Output the [x, y] coordinate of the center of the cell containing the given text.  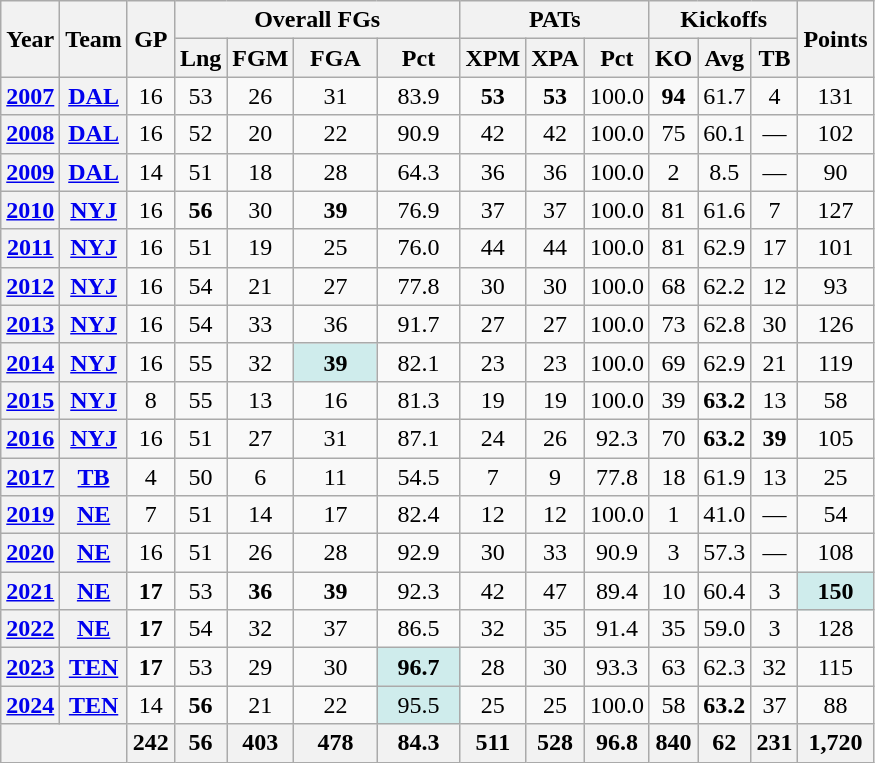
60.4 [724, 591]
68 [673, 286]
Lng [200, 58]
2011 [30, 248]
50 [200, 477]
127 [836, 210]
70 [673, 438]
29 [260, 667]
61.6 [724, 210]
91.7 [418, 324]
1,720 [836, 743]
83.9 [418, 96]
Team [94, 39]
XPM [493, 58]
54.5 [418, 477]
62.2 [724, 286]
82.4 [418, 515]
2008 [30, 134]
528 [556, 743]
2012 [30, 286]
93.3 [616, 667]
76.0 [418, 248]
60.1 [724, 134]
2021 [30, 591]
96.7 [418, 667]
90 [836, 172]
131 [836, 96]
840 [673, 743]
2009 [30, 172]
FGM [260, 58]
119 [836, 362]
82.1 [418, 362]
2016 [30, 438]
52 [200, 134]
62 [724, 743]
2023 [30, 667]
62.3 [724, 667]
Overall FGs [317, 20]
2019 [30, 515]
61.9 [724, 477]
62.8 [724, 324]
102 [836, 134]
20 [260, 134]
87.1 [418, 438]
47 [556, 591]
Kickoffs [724, 20]
57.3 [724, 553]
93 [836, 286]
FGA [336, 58]
2007 [30, 96]
115 [836, 667]
PATs [554, 20]
88 [836, 705]
105 [836, 438]
86.5 [418, 629]
2010 [30, 210]
76.9 [418, 210]
8.5 [724, 172]
92.9 [418, 553]
94 [673, 96]
61.7 [724, 96]
126 [836, 324]
150 [836, 591]
242 [150, 743]
6 [260, 477]
2014 [30, 362]
59.0 [724, 629]
64.3 [418, 172]
XPA [556, 58]
89.4 [616, 591]
1 [673, 515]
403 [260, 743]
95.5 [418, 705]
128 [836, 629]
511 [493, 743]
75 [673, 134]
2024 [30, 705]
69 [673, 362]
2022 [30, 629]
96.8 [616, 743]
Year [30, 39]
2013 [30, 324]
11 [336, 477]
KO [673, 58]
Avg [724, 58]
84.3 [418, 743]
231 [774, 743]
81.3 [418, 400]
41.0 [724, 515]
9 [556, 477]
108 [836, 553]
101 [836, 248]
10 [673, 591]
2017 [30, 477]
73 [673, 324]
Points [836, 39]
2020 [30, 553]
24 [493, 438]
2015 [30, 400]
63 [673, 667]
2 [673, 172]
GP [150, 39]
478 [336, 743]
91.4 [616, 629]
8 [150, 400]
